Pinpoint the cell where the given text exists, returning its [x, y] midpoint coordinate. 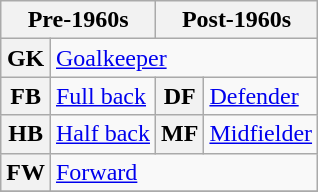
Pre-1960s [78, 20]
HB [26, 134]
Forward [184, 172]
MF [180, 134]
Post-1960s [237, 20]
FW [26, 172]
Goalkeeper [184, 58]
Full back [102, 96]
Half back [102, 134]
Defender [261, 96]
GK [26, 58]
Midfielder [261, 134]
DF [180, 96]
FB [26, 96]
